For the text-containing cell, return its midpoint in [X, Y] coordinate format. 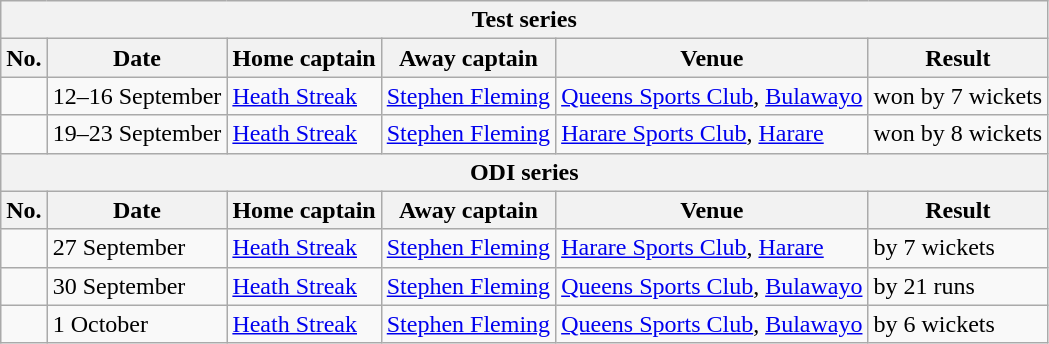
12–16 September [137, 96]
by 21 runs [958, 286]
by 7 wickets [958, 248]
30 September [137, 286]
19–23 September [137, 134]
Test series [524, 20]
27 September [137, 248]
won by 8 wickets [958, 134]
won by 7 wickets [958, 96]
ODI series [524, 172]
1 October [137, 324]
by 6 wickets [958, 324]
